Output the (X, Y) coordinate of the center of the cell containing the given text.  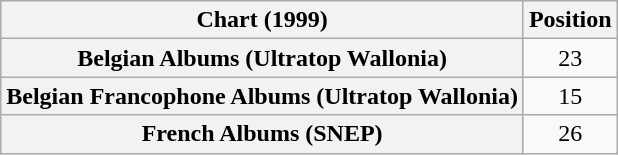
Chart (1999) (262, 20)
26 (570, 134)
Position (570, 20)
15 (570, 96)
23 (570, 58)
French Albums (SNEP) (262, 134)
Belgian Francophone Albums (Ultratop Wallonia) (262, 96)
Belgian Albums (Ultratop Wallonia) (262, 58)
